Search for the cell housing the specified text and yield its [X, Y] center coordinate. 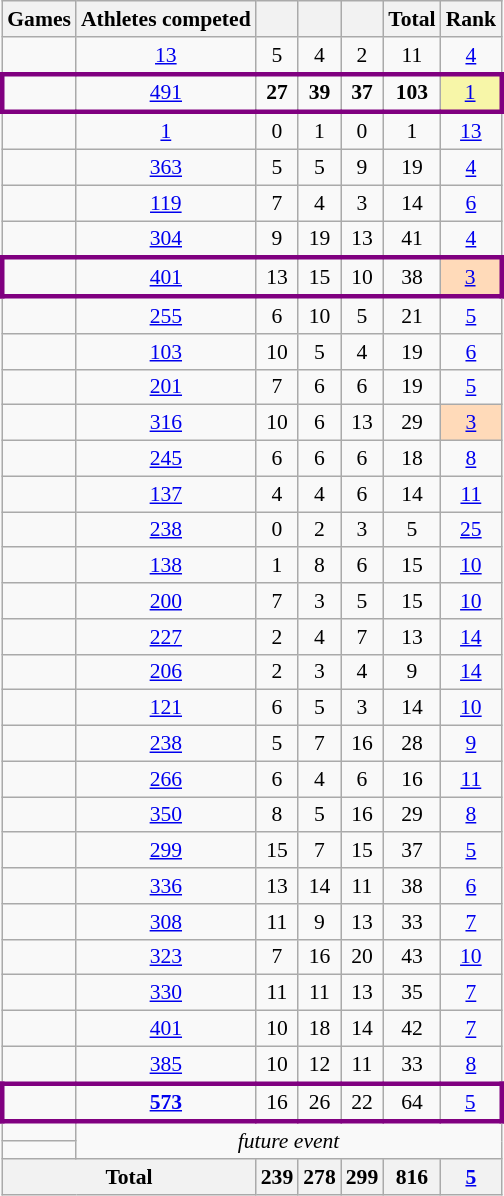
35 [412, 993]
12 [320, 1064]
future event [288, 1140]
308 [166, 922]
41 [412, 240]
278 [320, 1177]
42 [412, 1029]
573 [166, 1102]
119 [166, 203]
330 [166, 993]
138 [166, 566]
Games [39, 19]
201 [166, 387]
350 [166, 815]
Rank [472, 19]
304 [166, 240]
Athletes competed [166, 19]
20 [362, 957]
26 [320, 1102]
385 [166, 1064]
28 [412, 744]
239 [278, 1177]
64 [412, 1102]
39 [320, 94]
816 [412, 1177]
22 [362, 1102]
43 [412, 957]
206 [166, 672]
21 [412, 316]
316 [166, 423]
255 [166, 316]
137 [166, 494]
121 [166, 708]
245 [166, 459]
323 [166, 957]
491 [166, 94]
27 [278, 94]
336 [166, 886]
25 [472, 530]
363 [166, 168]
227 [166, 637]
200 [166, 601]
266 [166, 779]
